Pinpoint the cell where the given text exists, returning its [X, Y] midpoint coordinate. 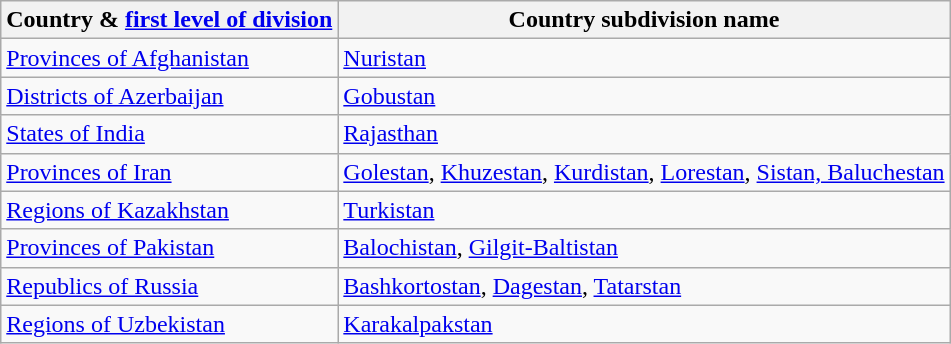
Districts of Azerbaijan [170, 96]
States of India [170, 134]
Golestan, Khuzestan, Kurdistan, Lorestan, Sistan, Baluchestan [644, 172]
Republics of Russia [170, 286]
Gobustan [644, 96]
Country subdivision name [644, 20]
Regions of Uzbekistan [170, 324]
Karakalpakstan [644, 324]
Turkistan [644, 210]
Country & first level of division [170, 20]
Bashkortostan, Dagestan, Tatarstan [644, 286]
Rajasthan [644, 134]
Regions of Kazakhstan [170, 210]
Balochistan, Gilgit-Baltistan [644, 248]
Provinces of Pakistan [170, 248]
Nuristan [644, 58]
Provinces of Iran [170, 172]
Provinces of Afghanistan [170, 58]
